Identify which cell holds the provided text, then report its [X, Y] central coordinate. 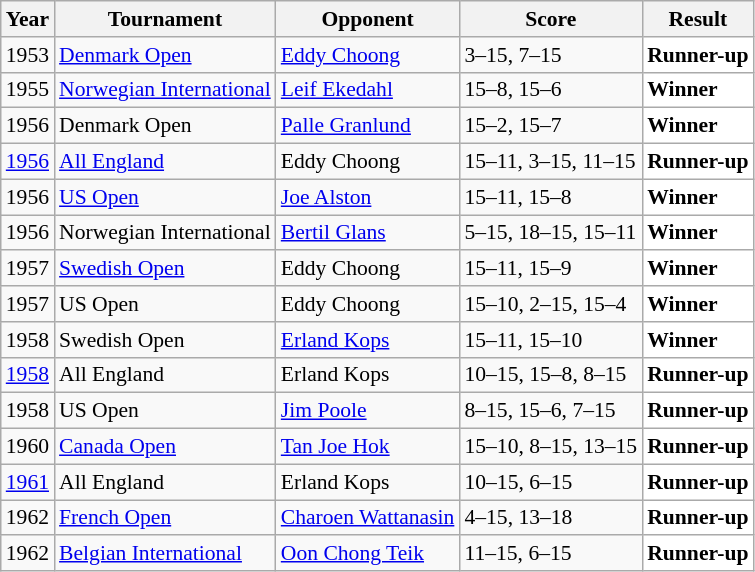
Bertil Glans [368, 233]
15–10, 8–15, 13–15 [550, 447]
15–10, 2–15, 15–4 [550, 304]
15–2, 15–7 [550, 126]
Result [698, 19]
Year [28, 19]
French Open [165, 518]
4–15, 13–18 [550, 518]
Opponent [368, 19]
10–15, 6–15 [550, 482]
11–15, 6–15 [550, 554]
Leif Ekedahl [368, 90]
Tan Joe Hok [368, 447]
15–11, 3–15, 11–15 [550, 162]
Charoen Wattanasin [368, 518]
Palle Granlund [368, 126]
1953 [28, 55]
Canada Open [165, 447]
Oon Chong Teik [368, 554]
15–11, 15–9 [550, 269]
Joe Alston [368, 197]
15–11, 15–10 [550, 340]
Belgian International [165, 554]
1961 [28, 482]
1960 [28, 447]
15–11, 15–8 [550, 197]
Score [550, 19]
15–8, 15–6 [550, 90]
10–15, 15–8, 8–15 [550, 375]
3–15, 7–15 [550, 55]
Jim Poole [368, 411]
1955 [28, 90]
8–15, 15–6, 7–15 [550, 411]
5–15, 18–15, 15–11 [550, 233]
Tournament [165, 19]
